Locate the cell with the specified text and output its [X, Y] center coordinate. 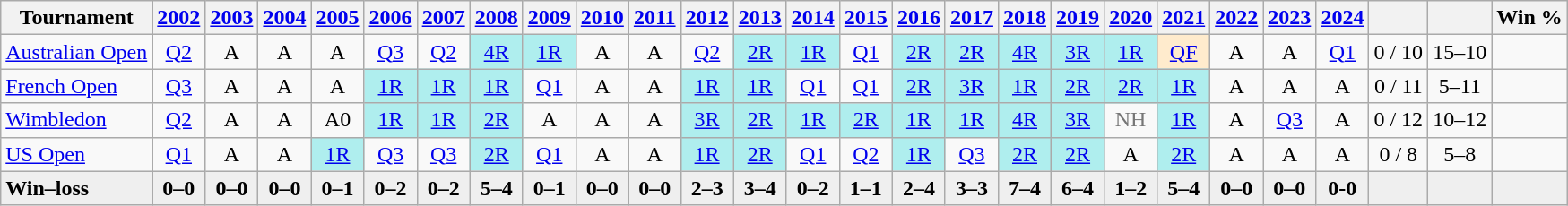
Tournament [77, 18]
2024 [1343, 18]
1–1 [866, 188]
2014 [812, 18]
2020 [1131, 18]
Wimbledon [77, 120]
2023 [1289, 18]
2018 [1024, 18]
2005 [337, 18]
A0 [337, 120]
2013 [760, 18]
3–4 [760, 188]
2022 [1237, 18]
2010 [602, 18]
2016 [918, 18]
2021 [1183, 18]
2004 [285, 18]
QF [1183, 52]
2019 [1078, 18]
Win % [1529, 18]
2012 [706, 18]
Win–loss [77, 188]
7–4 [1024, 188]
0 / 12 [1399, 120]
2002 [179, 18]
2003 [231, 18]
Australian Open [77, 52]
2006 [391, 18]
10–12 [1460, 120]
0 / 8 [1399, 154]
0 / 11 [1399, 86]
US Open [77, 154]
0 / 10 [1399, 52]
French Open [77, 86]
2–3 [706, 188]
2009 [549, 18]
6–4 [1078, 188]
1–2 [1131, 188]
5–8 [1460, 154]
5–11 [1460, 86]
2008 [497, 18]
2017 [972, 18]
2–4 [918, 188]
2011 [654, 18]
15–10 [1460, 52]
0-0 [1343, 188]
2007 [443, 18]
NH [1131, 120]
3–3 [972, 188]
2015 [866, 18]
